Scan for the cell matching the given text and deliver its [X, Y] coordinate at center. 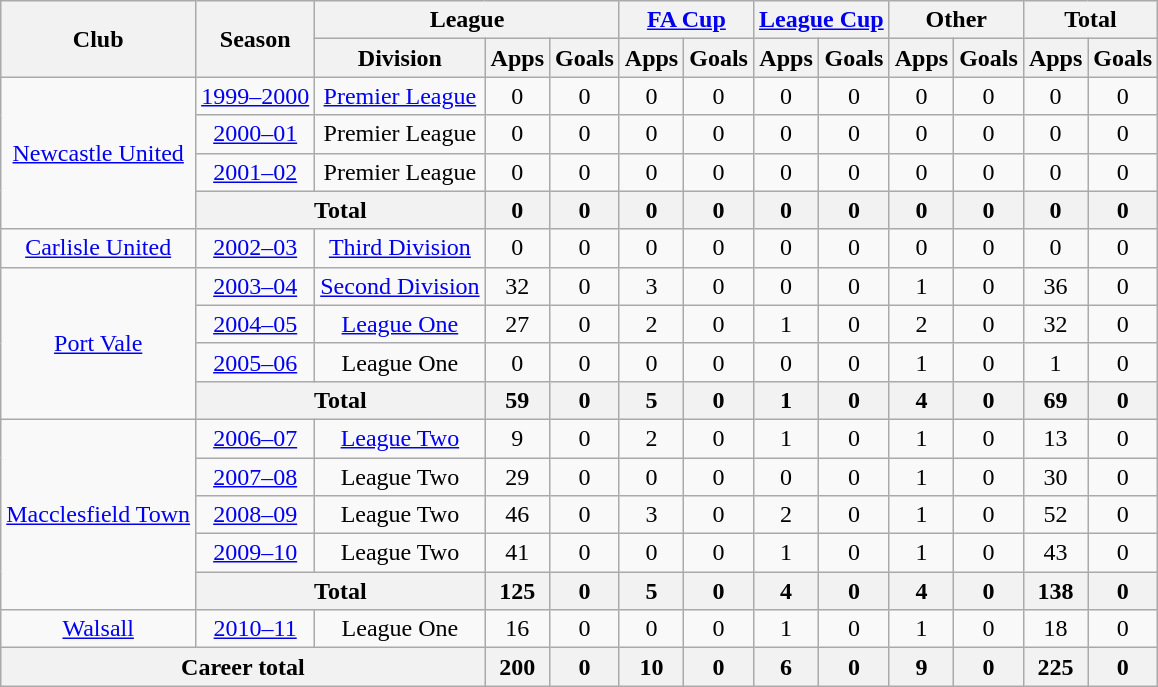
138 [1055, 591]
36 [1055, 286]
18 [1055, 629]
2008–09 [256, 515]
2003–04 [256, 286]
59 [517, 400]
League Cup [821, 20]
16 [517, 629]
Second Division [400, 286]
2005–06 [256, 362]
43 [1055, 553]
52 [1055, 515]
225 [1055, 667]
Season [256, 39]
200 [517, 667]
29 [517, 477]
2010–11 [256, 629]
2002–03 [256, 248]
Division [400, 58]
2004–05 [256, 324]
1999–2000 [256, 96]
27 [517, 324]
Other [956, 20]
41 [517, 553]
League [468, 20]
10 [651, 667]
Walsall [98, 629]
Carlisle United [98, 248]
2001–02 [256, 172]
Club [98, 39]
Macclesfield Town [98, 514]
2009–10 [256, 553]
2000–01 [256, 134]
2006–07 [256, 438]
Third Division [400, 248]
125 [517, 591]
Newcastle United [98, 153]
Career total [243, 667]
Port Vale [98, 343]
69 [1055, 400]
2007–08 [256, 477]
46 [517, 515]
6 [786, 667]
FA Cup [686, 20]
13 [1055, 438]
30 [1055, 477]
